Identify which cell holds the provided text, then report its (X, Y) central coordinate. 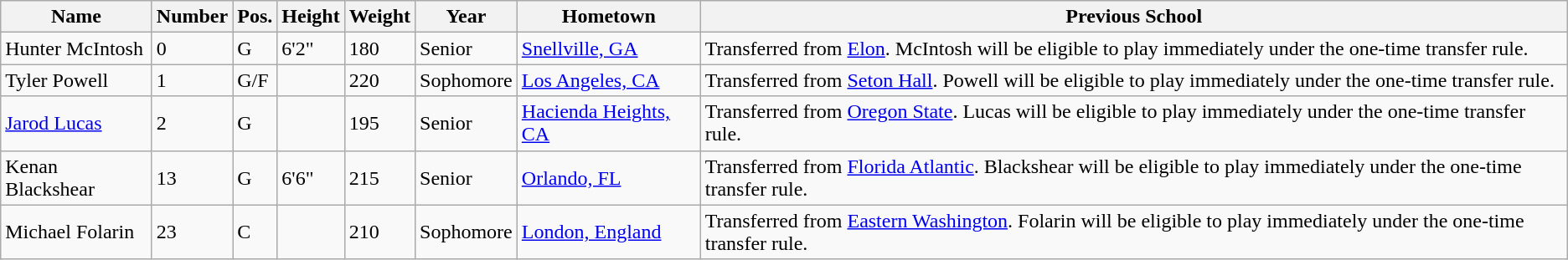
Transferred from Elon. McIntosh will be eligible to play immediately under the one-time transfer rule. (1134, 48)
Height (311, 17)
Hometown (608, 17)
195 (379, 124)
Jarod Lucas (77, 124)
210 (379, 232)
215 (379, 177)
Weight (379, 17)
G/F (255, 80)
Orlando, FL (608, 177)
Previous School (1134, 17)
23 (192, 232)
Transferred from Florida Atlantic. Blackshear will be eligible to play immediately under the one-time transfer rule. (1134, 177)
1 (192, 80)
Los Angeles, CA (608, 80)
180 (379, 48)
Tyler Powell (77, 80)
Number (192, 17)
London, England (608, 232)
Kenan Blackshear (77, 177)
Transferred from Eastern Washington. Folarin will be eligible to play immediately under the one-time transfer rule. (1134, 232)
Hacienda Heights, CA (608, 124)
2 (192, 124)
C (255, 232)
Snellville, GA (608, 48)
Name (77, 17)
13 (192, 177)
Hunter McIntosh (77, 48)
220 (379, 80)
Pos. (255, 17)
0 (192, 48)
6'6" (311, 177)
Year (467, 17)
Michael Folarin (77, 232)
Transferred from Seton Hall. Powell will be eligible to play immediately under the one-time transfer rule. (1134, 80)
Transferred from Oregon State. Lucas will be eligible to play immediately under the one-time transfer rule. (1134, 124)
6'2" (311, 48)
